Detect which cell encompasses the target text, then output its [x, y] center coordinate. 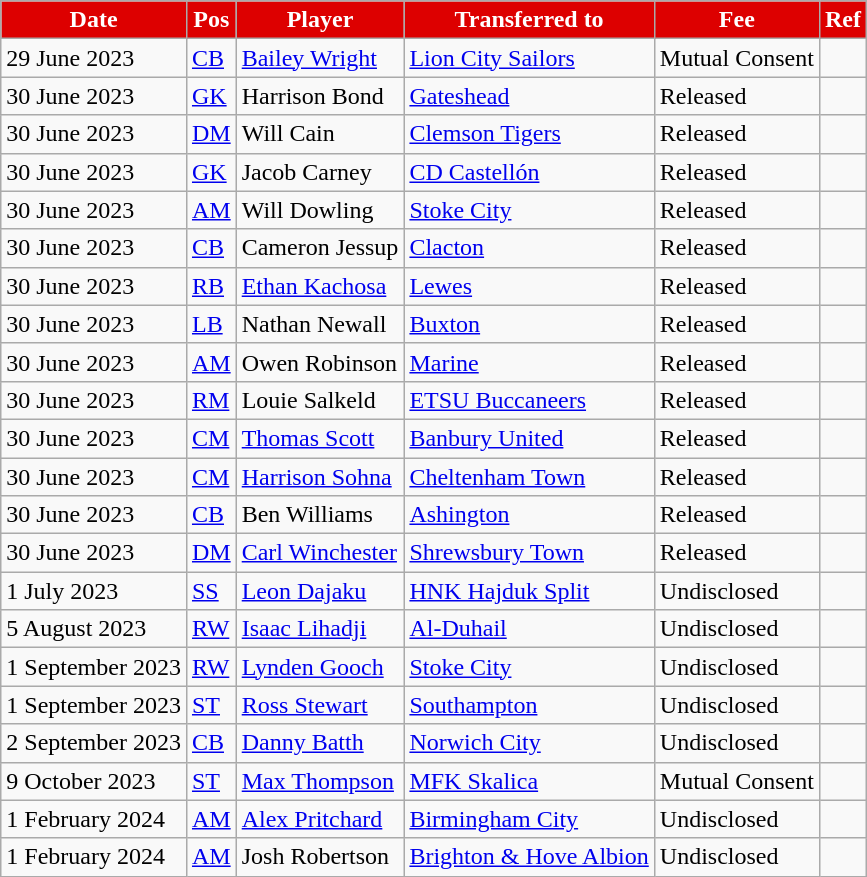
HNK Hajduk Split [529, 591]
Banbury United [529, 438]
1 July 2023 [94, 591]
Al-Duhail [529, 629]
Southampton [529, 705]
Thomas Scott [320, 438]
Bailey Wright [320, 58]
Marine [529, 362]
Clacton [529, 248]
Buxton [529, 324]
Ross Stewart [320, 705]
Will Cain [320, 134]
Gateshead [529, 96]
Ethan Kachosa [320, 286]
Isaac Lihadji [320, 629]
Lynden Gooch [320, 667]
Ref [842, 20]
Norwich City [529, 743]
Date [94, 20]
9 October 2023 [94, 781]
29 June 2023 [94, 58]
Shrewsbury Town [529, 553]
Owen Robinson [320, 362]
Nathan Newall [320, 324]
Alex Pritchard [320, 819]
Birmingham City [529, 819]
5 August 2023 [94, 629]
Harrison Sohna [320, 477]
RB [211, 286]
Leon Dajaku [320, 591]
Fee [736, 20]
Pos [211, 20]
Will Dowling [320, 210]
Clemson Tigers [529, 134]
Louie Salkeld [320, 400]
Cameron Jessup [320, 248]
Ashington [529, 515]
LB [211, 324]
Cheltenham Town [529, 477]
Jacob Carney [320, 172]
Josh Robertson [320, 857]
Lion City Sailors [529, 58]
ETSU Buccaneers [529, 400]
Carl Winchester [320, 553]
Harrison Bond [320, 96]
Transferred to [529, 20]
Lewes [529, 286]
RM [211, 400]
CD Castellón [529, 172]
2 September 2023 [94, 743]
SS [211, 591]
Player [320, 20]
Max Thompson [320, 781]
Brighton & Hove Albion [529, 857]
Danny Batth [320, 743]
Ben Williams [320, 515]
MFK Skalica [529, 781]
